Locate the cell with the specified text and output its (X, Y) center coordinate. 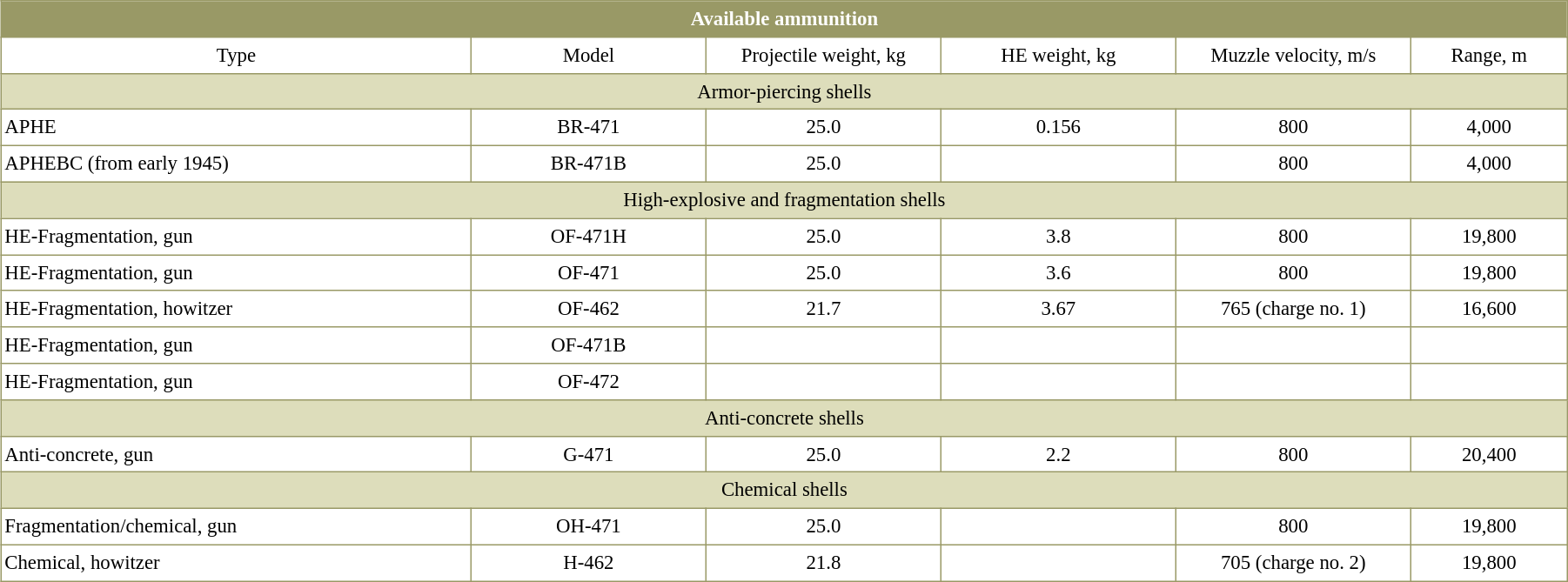
2.2 (1058, 454)
Available ammunition (785, 19)
Range, m (1489, 55)
705 (charge no. 2) (1293, 563)
Model (588, 55)
3.67 (1058, 309)
765 (charge no. 1) (1293, 309)
OF-472 (588, 382)
H-462 (588, 563)
21.8 (823, 563)
Fragmentation/chemical, gun (237, 526)
21.7 (823, 309)
Type (237, 55)
BR-471B (588, 164)
0.156 (1058, 128)
Chemical, howitzer (237, 563)
3.6 (1058, 273)
Armor-piercing shells (785, 91)
Projectile weight, kg (823, 55)
OF-462 (588, 309)
3.8 (1058, 237)
Muzzle velocity, m/s (1293, 55)
OF-471H (588, 237)
Chemical shells (785, 491)
АРНЕ (237, 128)
Anti-concrete, gun (237, 454)
High-explosive and fragmentation shells (785, 200)
G-471 (588, 454)
16,600 (1489, 309)
OH-471 (588, 526)
Anti-concrete shells (785, 418)
HE weight, kg (1058, 55)
HE-Fragmentation, howitzer (237, 309)
BR-471 (588, 128)
OF-471В (588, 345)
АРНЕВС (from early 1945) (237, 164)
20,400 (1489, 454)
OF-471 (588, 273)
